Detect which cell encompasses the target text, then output its (X, Y) center coordinate. 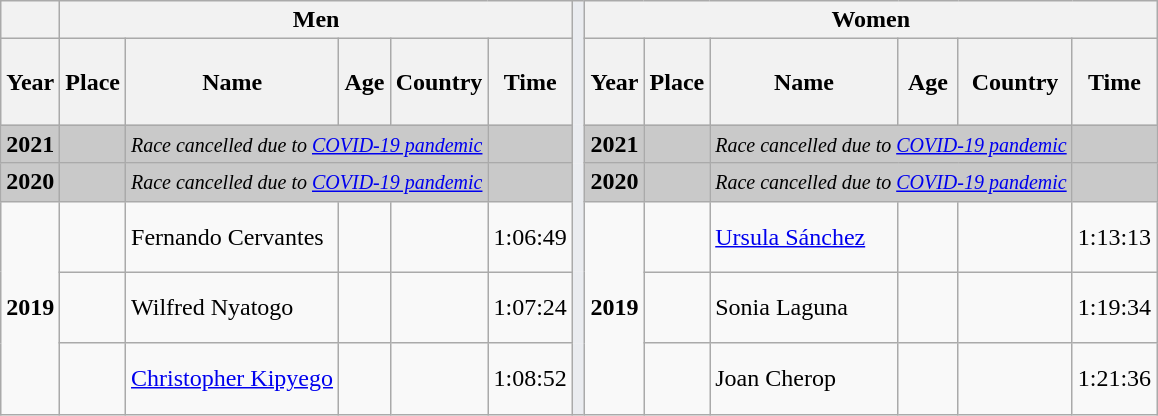
1:06:49 (530, 236)
1:19:34 (1114, 308)
1:21:36 (1114, 378)
1:13:13 (1114, 236)
Fernando Cervantes (232, 236)
Christopher Kipyego (232, 378)
1:08:52 (530, 378)
Joan Cherop (804, 378)
Ursula Sánchez (804, 236)
Sonia Laguna (804, 308)
Wilfred Nyatogo (232, 308)
Men (316, 20)
1:07:24 (530, 308)
Women (871, 20)
